Determine the [X, Y] coordinate at the center of the cell enclosing the given text.  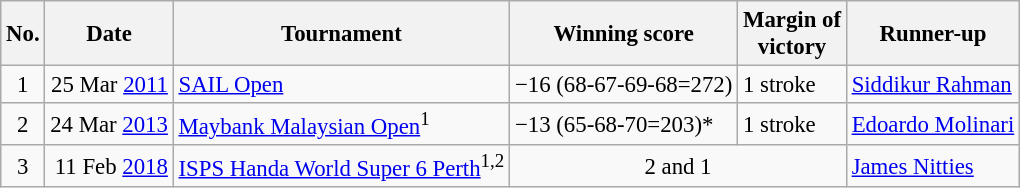
−13 (65-68-70=203)* [624, 124]
−16 (68-67-69-68=272) [624, 85]
Date [109, 34]
Tournament [341, 34]
11 Feb 2018 [109, 166]
3 [23, 166]
2 [23, 124]
No. [23, 34]
2 and 1 [678, 166]
1 [23, 85]
25 Mar 2011 [109, 85]
Runner-up [932, 34]
Maybank Malaysian Open1 [341, 124]
Winning score [624, 34]
James Nitties [932, 166]
Margin ofvictory [792, 34]
ISPS Handa World Super 6 Perth1,2 [341, 166]
Siddikur Rahman [932, 85]
Edoardo Molinari [932, 124]
SAIL Open [341, 85]
24 Mar 2013 [109, 124]
